For the text-containing cell, return its midpoint in (X, Y) coordinate format. 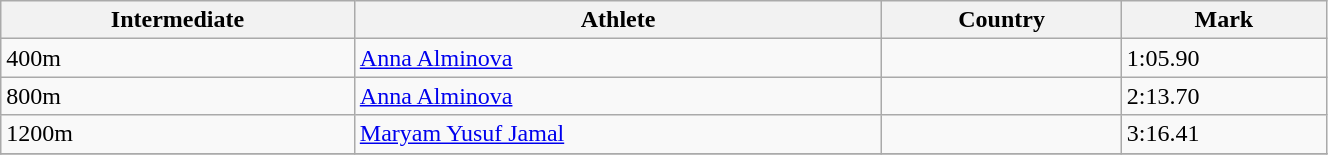
Intermediate (178, 20)
800m (178, 96)
2:13.70 (1224, 96)
Athlete (618, 20)
1:05.90 (1224, 58)
Mark (1224, 20)
Country (1002, 20)
1200m (178, 134)
3:16.41 (1224, 134)
400m (178, 58)
Maryam Yusuf Jamal (618, 134)
